Find where the given text appears and provide that cell's center as [X, Y] coordinate. 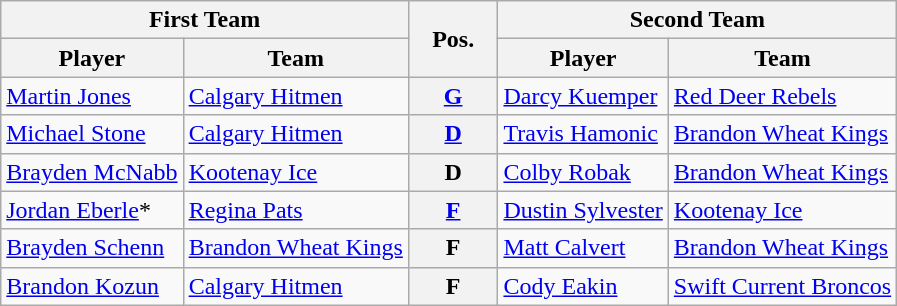
Dustin Sylvester [583, 210]
Martin Jones [92, 96]
Brayden McNabb [92, 172]
G [453, 96]
Regina Pats [296, 210]
Pos. [453, 39]
Second Team [698, 20]
Michael Stone [92, 134]
Brayden Schenn [92, 248]
Darcy Kuemper [583, 96]
Swift Current Broncos [782, 286]
Cody Eakin [583, 286]
Red Deer Rebels [782, 96]
First Team [205, 20]
Colby Robak [583, 172]
Jordan Eberle* [92, 210]
Matt Calvert [583, 248]
Travis Hamonic [583, 134]
Brandon Kozun [92, 286]
